Scan for the cell matching the given text and deliver its (X, Y) coordinate at center. 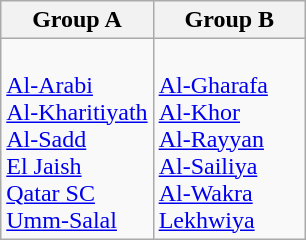
Group A (77, 20)
Al-Gharafa Al-Khor Al-Rayyan Al-Sailiya Al-Wakra Lekhwiya (229, 139)
Group B (229, 20)
Al-Arabi Al-Kharitiyath Al-Sadd El Jaish Qatar SC Umm-Salal (77, 139)
